Determine the (x, y) coordinate at the center of the cell enclosing the given text.  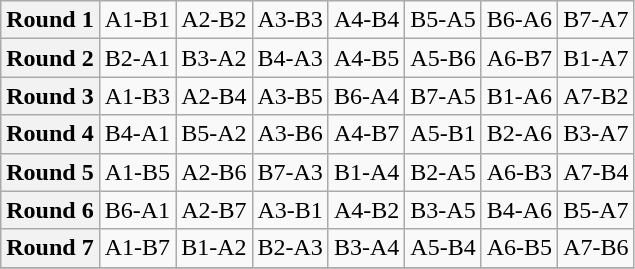
A3-B1 (290, 210)
B1-A2 (214, 248)
B4-A6 (519, 210)
A3-B6 (290, 134)
B3-A7 (596, 134)
B7-A3 (290, 172)
B7-A7 (596, 20)
B3-A5 (443, 210)
A2-B6 (214, 172)
Round 1 (50, 20)
B1-A6 (519, 96)
A5-B1 (443, 134)
B3-A4 (366, 248)
A4-B7 (366, 134)
A3-B5 (290, 96)
B5-A5 (443, 20)
B2-A1 (137, 58)
Round 5 (50, 172)
A4-B5 (366, 58)
A4-B2 (366, 210)
B2-A3 (290, 248)
A1-B1 (137, 20)
A7-B4 (596, 172)
B3-A2 (214, 58)
B4-A3 (290, 58)
A6-B5 (519, 248)
B6-A4 (366, 96)
B1-A7 (596, 58)
B6-A6 (519, 20)
A7-B2 (596, 96)
A7-B6 (596, 248)
B2-A6 (519, 134)
A6-B7 (519, 58)
A3-B3 (290, 20)
Round 7 (50, 248)
B5-A2 (214, 134)
A2-B4 (214, 96)
Round 3 (50, 96)
A1-B7 (137, 248)
Round 6 (50, 210)
A2-B2 (214, 20)
B1-A4 (366, 172)
B4-A1 (137, 134)
A5-B6 (443, 58)
B7-A5 (443, 96)
Round 4 (50, 134)
A2-B7 (214, 210)
A1-B5 (137, 172)
B6-A1 (137, 210)
A4-B4 (366, 20)
A1-B3 (137, 96)
A5-B4 (443, 248)
B2-A5 (443, 172)
A6-B3 (519, 172)
Round 2 (50, 58)
B5-A7 (596, 210)
